Scan for the cell matching the given text and deliver its [X, Y] coordinate at center. 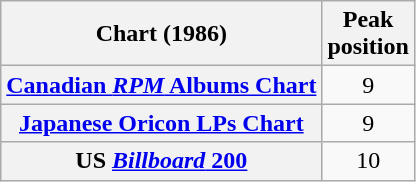
10 [368, 161]
Chart (1986) [162, 34]
US Billboard 200 [162, 161]
Peakposition [368, 34]
Japanese Oricon LPs Chart [162, 123]
Canadian RPM Albums Chart [162, 85]
